Pinpoint the cell where the given text exists, returning its (x, y) midpoint coordinate. 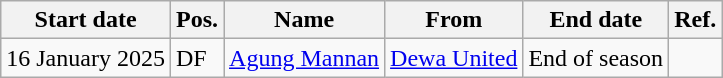
Dewa United (454, 58)
Name (304, 20)
Pos. (196, 20)
Agung Mannan (304, 58)
End date (596, 20)
End of season (596, 58)
From (454, 20)
Ref. (696, 20)
DF (196, 58)
Start date (86, 20)
16 January 2025 (86, 58)
